Provide the [X, Y] coordinate of the cell's center where the given text is located.  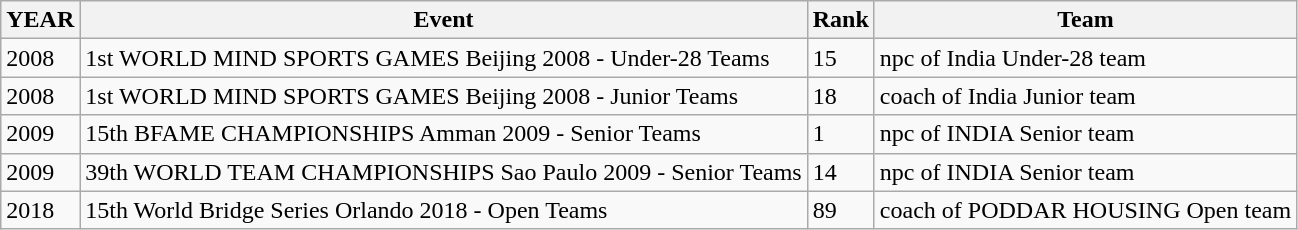
1st WORLD MIND SPORTS GAMES Beijing 2008 - Junior Teams [444, 96]
Rank [840, 20]
Event [444, 20]
2018 [40, 210]
89 [840, 210]
1 [840, 134]
coach of PODDAR HOUSING Open team [1085, 210]
15 [840, 58]
14 [840, 172]
YEAR [40, 20]
Team [1085, 20]
npc of India Under-28 team [1085, 58]
coach of India Junior team [1085, 96]
15th BFAME CHAMPIONSHIPS Amman 2009 - Senior Teams [444, 134]
18 [840, 96]
15th World Bridge Series Orlando 2018 - Open Teams [444, 210]
39th WORLD TEAM CHAMPIONSHIPS Sao Paulo 2009 - Senior Teams [444, 172]
1st WORLD MIND SPORTS GAMES Beijing 2008 - Under-28 Teams [444, 58]
